Scan for the cell matching the given text and deliver its [X, Y] coordinate at center. 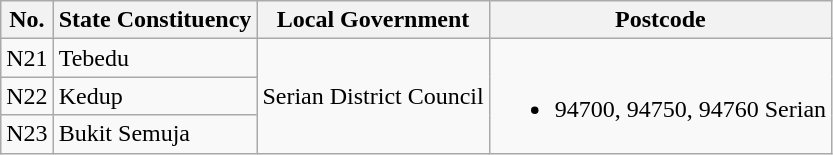
Kedup [155, 96]
Bukit Semuja [155, 134]
N23 [27, 134]
94700, 94750, 94760 Serian [660, 96]
Serian District Council [373, 96]
N22 [27, 96]
Postcode [660, 20]
Local Government [373, 20]
State Constituency [155, 20]
N21 [27, 58]
Tebedu [155, 58]
No. [27, 20]
